Find where the given text appears and provide that cell's center as (X, Y) coordinate. 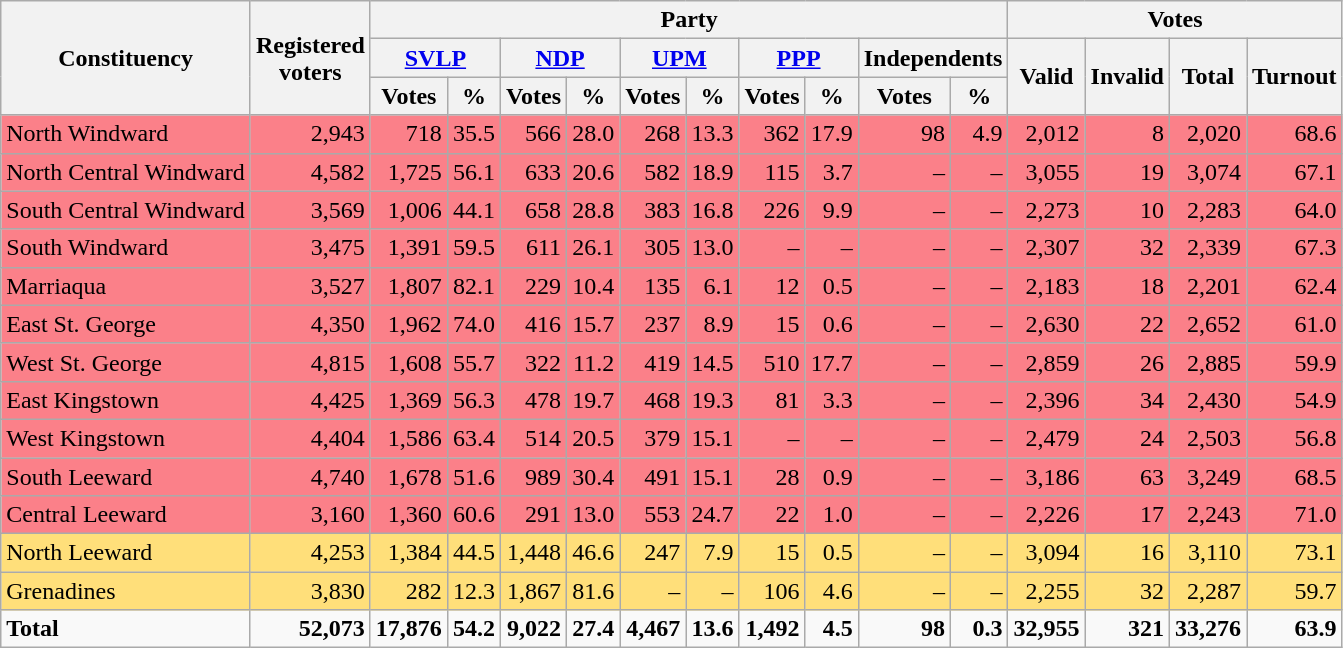
2,339 (1208, 248)
106 (772, 591)
64.0 (1295, 210)
81.6 (594, 591)
2,396 (1046, 400)
566 (533, 134)
2,012 (1046, 134)
Valid (1046, 77)
3.7 (832, 172)
West Kingstown (126, 438)
71.0 (1295, 515)
4.5 (832, 629)
718 (408, 134)
59.5 (474, 248)
2,479 (1046, 438)
237 (653, 324)
3,569 (310, 210)
2,307 (1046, 248)
West St. George (126, 362)
28.0 (594, 134)
419 (653, 362)
63.4 (474, 438)
20.5 (594, 438)
2,885 (1208, 362)
54.9 (1295, 400)
1,006 (408, 210)
2,652 (1208, 324)
26.1 (594, 248)
291 (533, 515)
8.9 (712, 324)
55.7 (474, 362)
9,022 (533, 629)
North Leeward (126, 553)
18.9 (712, 172)
1,384 (408, 553)
13.6 (712, 629)
59.7 (1295, 591)
56.1 (474, 172)
322 (533, 362)
46.6 (594, 553)
282 (408, 591)
658 (533, 210)
12.3 (474, 591)
10.4 (594, 286)
16 (1127, 553)
4,582 (310, 172)
3,160 (310, 515)
1,807 (408, 286)
62.4 (1295, 286)
553 (653, 515)
2,255 (1046, 591)
362 (772, 134)
3,475 (310, 248)
35.5 (474, 134)
59.9 (1295, 362)
582 (653, 172)
34 (1127, 400)
61.0 (1295, 324)
321 (1127, 629)
1,586 (408, 438)
510 (772, 362)
247 (653, 553)
9.9 (832, 210)
3,110 (1208, 553)
2,430 (1208, 400)
Marriaqua (126, 286)
2,859 (1046, 362)
24 (1127, 438)
17.7 (832, 362)
16.8 (712, 210)
4.9 (980, 134)
305 (653, 248)
12 (772, 286)
0.6 (832, 324)
514 (533, 438)
989 (533, 477)
North Central Windward (126, 172)
229 (533, 286)
379 (653, 438)
South Central Windward (126, 210)
3.3 (832, 400)
2,283 (1208, 210)
633 (533, 172)
1,360 (408, 515)
6.1 (712, 286)
11.2 (594, 362)
Party (689, 20)
Turnout (1295, 77)
10 (1127, 210)
East St. George (126, 324)
56.8 (1295, 438)
South Windward (126, 248)
3,074 (1208, 172)
26 (1127, 362)
3,830 (310, 591)
8 (1127, 134)
3,055 (1046, 172)
17 (1127, 515)
4,350 (310, 324)
478 (533, 400)
67.3 (1295, 248)
4.6 (832, 591)
2,243 (1208, 515)
611 (533, 248)
20.6 (594, 172)
0.9 (832, 477)
7.9 (712, 553)
15.7 (594, 324)
3,186 (1046, 477)
56.3 (474, 400)
1.0 (832, 515)
44.1 (474, 210)
East Kingstown (126, 400)
416 (533, 324)
4,404 (310, 438)
51.6 (474, 477)
Constituency (126, 58)
4,740 (310, 477)
67.1 (1295, 172)
2,183 (1046, 286)
19.7 (594, 400)
63 (1127, 477)
4,815 (310, 362)
1,391 (408, 248)
28 (772, 477)
2,943 (310, 134)
30.4 (594, 477)
NDP (560, 58)
Invalid (1127, 77)
0.3 (980, 629)
383 (653, 210)
17,876 (408, 629)
2,273 (1046, 210)
1,867 (533, 591)
81 (772, 400)
1,448 (533, 553)
54.2 (474, 629)
14.5 (712, 362)
82.1 (474, 286)
32,955 (1046, 629)
60.6 (474, 515)
468 (653, 400)
2,630 (1046, 324)
68.6 (1295, 134)
1,369 (408, 400)
17.9 (832, 134)
115 (772, 172)
4,253 (310, 553)
44.5 (474, 553)
19.3 (712, 400)
2,287 (1208, 591)
South Leeward (126, 477)
SVLP (435, 58)
135 (653, 286)
2,020 (1208, 134)
1,492 (772, 629)
PPP (798, 58)
3,249 (1208, 477)
4,425 (310, 400)
24.7 (712, 515)
1,608 (408, 362)
28.8 (594, 210)
268 (653, 134)
226 (772, 210)
1,725 (408, 172)
491 (653, 477)
Independents (933, 58)
3,527 (310, 286)
4,467 (653, 629)
27.4 (594, 629)
19 (1127, 172)
2,503 (1208, 438)
52,073 (310, 629)
33,276 (1208, 629)
3,094 (1046, 553)
73.1 (1295, 553)
63.9 (1295, 629)
13.3 (712, 134)
18 (1127, 286)
1,678 (408, 477)
Grenadines (126, 591)
UPM (680, 58)
1,962 (408, 324)
2,201 (1208, 286)
Central Leeward (126, 515)
68.5 (1295, 477)
2,226 (1046, 515)
North Windward (126, 134)
Registeredvoters (310, 58)
74.0 (474, 324)
